Detect which cell encompasses the target text, then output its [X, Y] center coordinate. 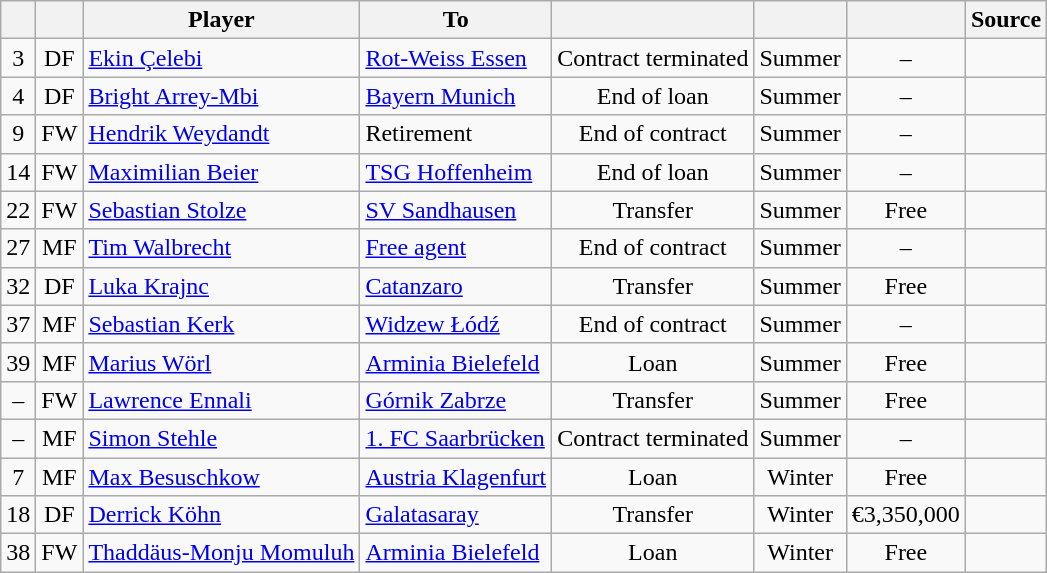
To [456, 20]
SV Sandhausen [456, 210]
27 [18, 248]
Lawrence Ennali [222, 400]
Max Besuschkow [222, 477]
7 [18, 477]
Player [222, 20]
€3,350,000 [906, 515]
Derrick Köhn [222, 515]
Retirement [456, 134]
Source [1006, 20]
1. FC Saarbrücken [456, 438]
Luka Krajnc [222, 286]
Free agent [456, 248]
37 [18, 324]
TSG Hoffenheim [456, 172]
38 [18, 553]
18 [18, 515]
22 [18, 210]
Sebastian Stolze [222, 210]
Górnik Zabrze [456, 400]
Simon Stehle [222, 438]
Widzew Łódź [456, 324]
Thaddäus-Monju Momuluh [222, 553]
Marius Wörl [222, 362]
Bright Arrey-Mbi [222, 96]
14 [18, 172]
Hendrik Weydandt [222, 134]
Ekin Çelebi [222, 58]
9 [18, 134]
Maximilian Beier [222, 172]
Bayern Munich [456, 96]
39 [18, 362]
Tim Walbrecht [222, 248]
Catanzaro [456, 286]
Austria Klagenfurt [456, 477]
Rot-Weiss Essen [456, 58]
Sebastian Kerk [222, 324]
Galatasaray [456, 515]
32 [18, 286]
3 [18, 58]
4 [18, 96]
